For the text-containing cell, return its midpoint in (x, y) coordinate format. 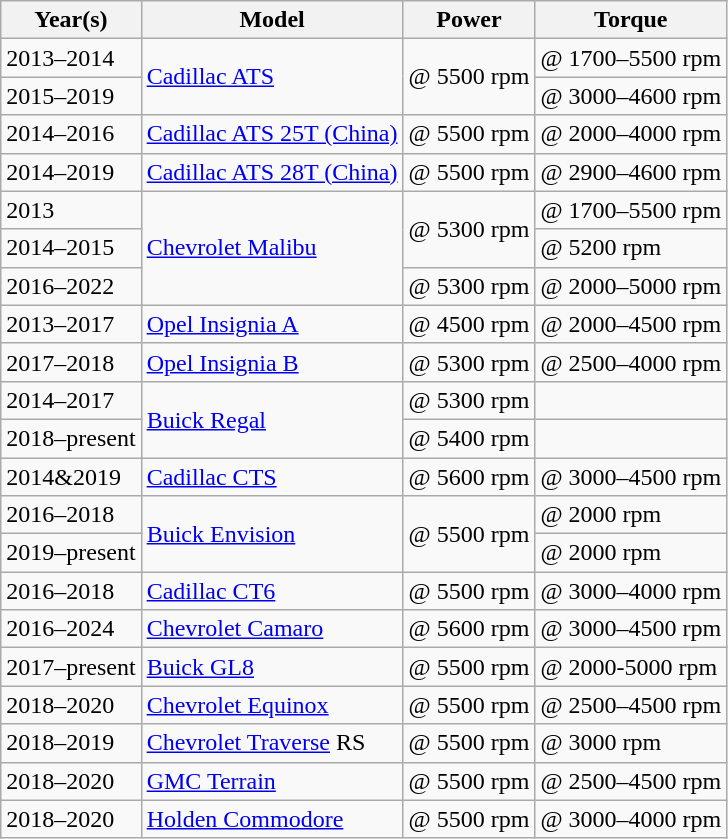
Buick GL8 (272, 667)
@ 3000 rpm (631, 743)
Holden Commodore (272, 819)
@ 3000–4600 rpm (631, 96)
2014–2016 (71, 134)
2019–present (71, 553)
Cadillac ATS 25T (China) (272, 134)
Cadillac CT6 (272, 591)
2018–2019 (71, 743)
GMC Terrain (272, 781)
2017–present (71, 667)
Cadillac ATS (272, 77)
Power (469, 20)
2014–2019 (71, 172)
Chevrolet Malibu (272, 248)
2018–present (71, 438)
@ 2000–5000 rpm (631, 286)
@ 4500 rpm (469, 324)
2013–2017 (71, 324)
@ 2500–4000 rpm (631, 362)
@ 5200 rpm (631, 248)
Cadillac ATS 28T (China) (272, 172)
@ 2900–4600 rpm (631, 172)
@ 5400 rpm (469, 438)
Model (272, 20)
2016–2022 (71, 286)
Chevrolet Equinox (272, 705)
@ 2000–4000 rpm (631, 134)
2014&2019 (71, 477)
Opel Insignia A (272, 324)
Opel Insignia B (272, 362)
2017–2018 (71, 362)
2013–2014 (71, 58)
Chevrolet Camaro (272, 629)
2014–2017 (71, 400)
Cadillac CTS (272, 477)
Buick Envision (272, 534)
Year(s) (71, 20)
2014–2015 (71, 248)
Buick Regal (272, 419)
2013 (71, 210)
@ 2000-5000 rpm (631, 667)
@ 2000–4500 rpm (631, 324)
Chevrolet Traverse RS (272, 743)
2015–2019 (71, 96)
2016–2024 (71, 629)
Torque (631, 20)
